Extract the (x, y) coordinate from the center of the cell holding the provided text.  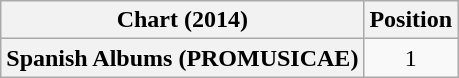
Chart (2014) (182, 20)
Spanish Albums (PROMUSICAE) (182, 58)
Position (411, 20)
1 (411, 58)
